Locate the cell with the specified text and output its [x, y] center coordinate. 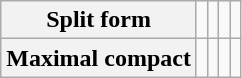
Split form [99, 20]
Maximal compact [99, 58]
